Scan for the cell matching the given text and deliver its (x, y) coordinate at center. 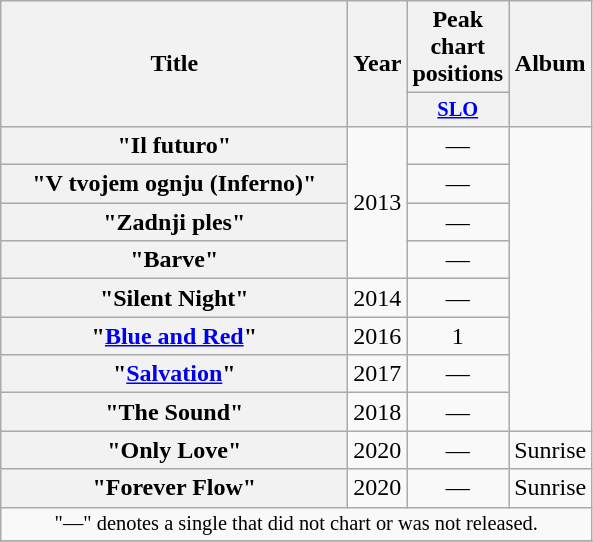
"Salvation" (174, 374)
"—" denotes a single that did not chart or was not released. (296, 524)
Album (550, 64)
2016 (378, 336)
Year (378, 64)
"Barve" (174, 260)
Title (174, 64)
"The Sound" (174, 412)
"Forever Flow" (174, 488)
SLO (458, 110)
"V tvojem ognju (Inferno)" (174, 184)
2018 (378, 412)
2017 (378, 374)
Peak chart positions (458, 47)
1 (458, 336)
2014 (378, 298)
"Silent Night" (174, 298)
"Il futuro" (174, 145)
"Blue and Red" (174, 336)
2013 (378, 202)
"Only Love" (174, 450)
"Zadnji ples" (174, 222)
